Detect which cell encompasses the target text, then output its [x, y] center coordinate. 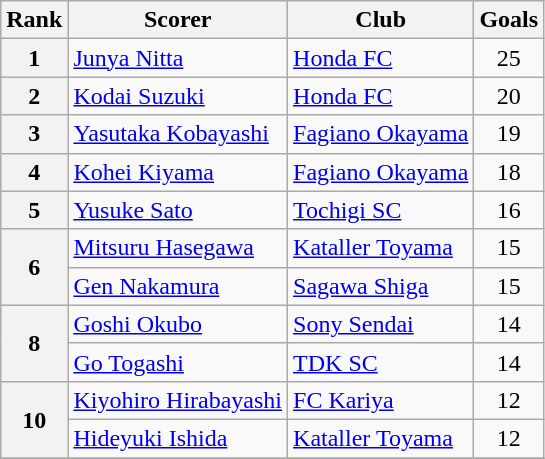
Club [381, 20]
19 [509, 134]
Yasutaka Kobayashi [178, 134]
16 [509, 210]
20 [509, 96]
Scorer [178, 20]
6 [34, 267]
Goshi Okubo [178, 324]
3 [34, 134]
Kiyohiro Hirabayashi [178, 400]
Sony Sendai [381, 324]
Go Togashi [178, 362]
FC Kariya [381, 400]
Junya Nitta [178, 58]
Rank [34, 20]
Yusuke Sato [178, 210]
1 [34, 58]
4 [34, 172]
8 [34, 343]
TDK SC [381, 362]
Goals [509, 20]
18 [509, 172]
Hideyuki Ishida [178, 438]
5 [34, 210]
Tochigi SC [381, 210]
25 [509, 58]
Gen Nakamura [178, 286]
Sagawa Shiga [381, 286]
Kohei Kiyama [178, 172]
2 [34, 96]
Mitsuru Hasegawa [178, 248]
10 [34, 419]
Kodai Suzuki [178, 96]
